Locate the cell with the specified text and output its (x, y) center coordinate. 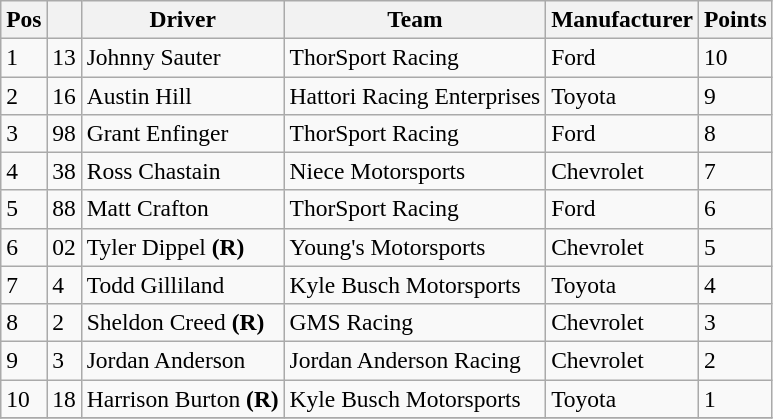
18 (64, 398)
Pos (24, 19)
Todd Gilliland (182, 285)
Johnny Sauter (182, 57)
Niece Motorsports (415, 171)
Jordan Anderson Racing (415, 360)
Manufacturer (622, 19)
Sheldon Creed (R) (182, 322)
Ross Chastain (182, 171)
Hattori Racing Enterprises (415, 95)
Matt Crafton (182, 209)
GMS Racing (415, 322)
Harrison Burton (R) (182, 398)
38 (64, 171)
Tyler Dippel (R) (182, 247)
16 (64, 95)
98 (64, 133)
13 (64, 57)
88 (64, 209)
02 (64, 247)
Grant Enfinger (182, 133)
Young's Motorsports (415, 247)
Austin Hill (182, 95)
Driver (182, 19)
Points (735, 19)
Team (415, 19)
Jordan Anderson (182, 360)
